Return (x, y) of the center of cell containing provided text 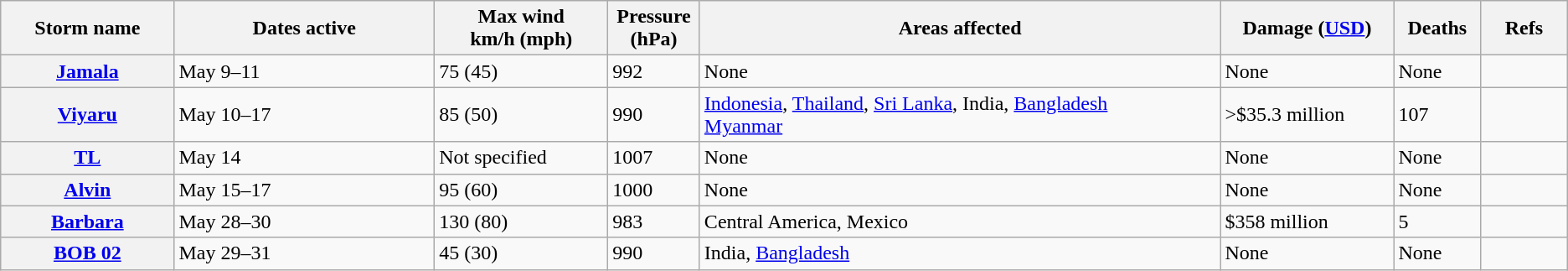
95 (60) (521, 190)
Central America, Mexico (960, 221)
May 10–17 (305, 114)
75 (45) (521, 71)
May 14 (305, 158)
May 15–17 (305, 190)
Storm name (87, 29)
Pressure(hPa) (654, 29)
Damage (USD) (1307, 29)
Viyaru (87, 114)
May 29–31 (305, 253)
May 9–11 (305, 71)
45 (30) (521, 253)
85 (50) (521, 114)
TL (87, 158)
983 (654, 221)
107 (1437, 114)
Refs (1524, 29)
Alvin (87, 190)
Deaths (1437, 29)
$358 million (1307, 221)
Not specified (521, 158)
Dates active (305, 29)
May 28–30 (305, 221)
>$35.3 million (1307, 114)
992 (654, 71)
Indonesia, Thailand, Sri Lanka, India, BangladeshMyanmar (960, 114)
Barbara (87, 221)
BOB 02 (87, 253)
Areas affected (960, 29)
1007 (654, 158)
Max windkm/h (mph) (521, 29)
130 (80) (521, 221)
5 (1437, 221)
1000 (654, 190)
Jamala (87, 71)
India, Bangladesh (960, 253)
